Output the [x, y] coordinate of the center of the cell containing the given text.  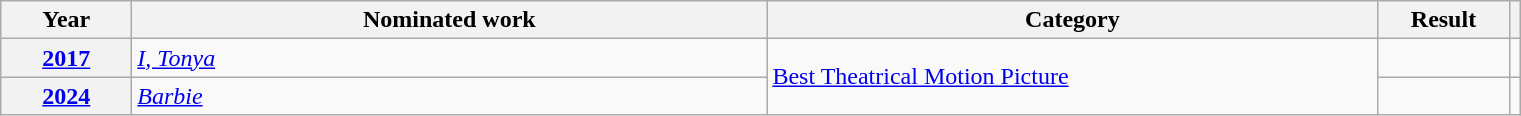
2017 [66, 58]
Category [1072, 20]
Result [1444, 20]
I, Tonya [450, 58]
Best Theatrical Motion Picture [1072, 77]
Barbie [450, 96]
Nominated work [450, 20]
Year [66, 20]
2024 [66, 96]
